Provide the [x, y] coordinate of the cell's center where the given text is located.  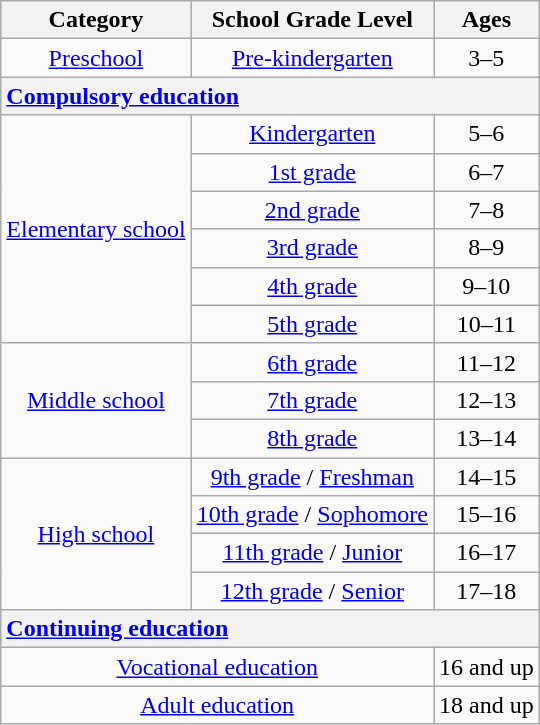
Kindergarten [312, 134]
17–18 [487, 591]
12th grade / Senior [312, 591]
Vocational education [218, 667]
14–15 [487, 477]
Middle school [96, 400]
7–8 [487, 210]
16 and up [487, 667]
10th grade / Sophomore [312, 515]
3rd grade [312, 248]
Adult education [218, 705]
11–12 [487, 362]
1st grade [312, 172]
Elementary school [96, 229]
4th grade [312, 286]
9th grade / Freshman [312, 477]
8th grade [312, 438]
5th grade [312, 324]
Category [96, 20]
2nd grade [312, 210]
6th grade [312, 362]
8–9 [487, 248]
Preschool [96, 58]
Pre-kindergarten [312, 58]
12–13 [487, 400]
Ages [487, 20]
10–11 [487, 324]
High school [96, 534]
13–14 [487, 438]
18 and up [487, 705]
3–5 [487, 58]
School Grade Level [312, 20]
16–17 [487, 553]
15–16 [487, 515]
6–7 [487, 172]
11th grade / Junior [312, 553]
7th grade [312, 400]
Continuing education [270, 629]
Compulsory education [270, 96]
5–6 [487, 134]
9–10 [487, 286]
